Extract the [X, Y] coordinate from the center of the cell holding the provided text.  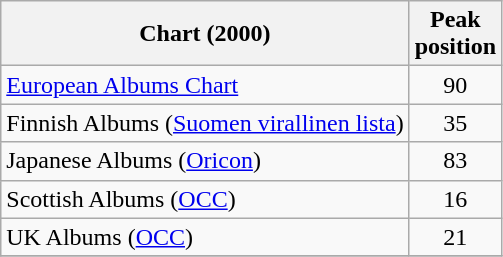
Japanese Albums (Oricon) [205, 161]
35 [455, 123]
16 [455, 199]
Chart (2000) [205, 34]
Finnish Albums (Suomen virallinen lista) [205, 123]
European Albums Chart [205, 85]
Scottish Albums (OCC) [205, 199]
UK Albums (OCC) [205, 237]
Peakposition [455, 34]
83 [455, 161]
90 [455, 85]
21 [455, 237]
